Capture the cell that displays the provided text and extract its [X, Y] central coordinate. 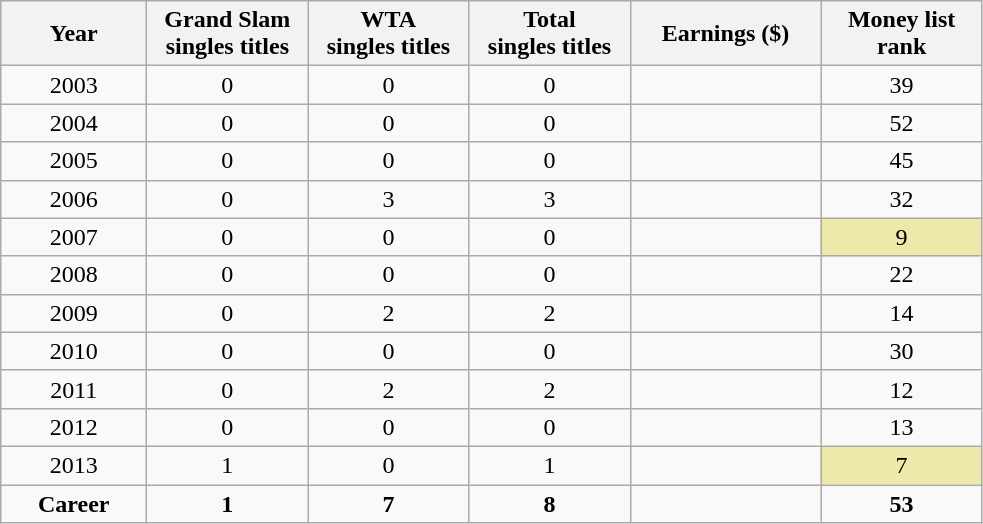
2005 [74, 161]
32 [902, 199]
2006 [74, 199]
22 [902, 275]
Year [74, 34]
2003 [74, 85]
2007 [74, 237]
2009 [74, 313]
Earnings ($) [726, 34]
53 [902, 503]
2008 [74, 275]
Money list rank [902, 34]
13 [902, 427]
2010 [74, 351]
45 [902, 161]
2004 [74, 123]
8 [550, 503]
WTA singles titles [388, 34]
Grand Slam singles titles [228, 34]
2013 [74, 465]
39 [902, 85]
Career [74, 503]
2011 [74, 389]
52 [902, 123]
2012 [74, 427]
12 [902, 389]
9 [902, 237]
14 [902, 313]
Total singles titles [550, 34]
30 [902, 351]
